Determine the (X, Y) coordinate at the center of the cell enclosing the given text.  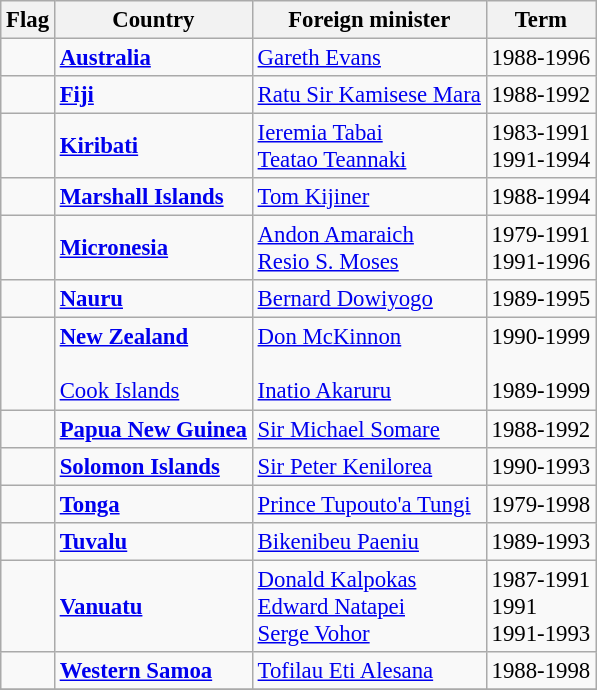
1987-199119911991-1993 (540, 606)
Papua New Guinea (153, 429)
Sir Michael Somare (369, 429)
Sir Peter Kenilorea (369, 466)
Bikenibeu Paeniu (369, 541)
1988-1996 (540, 58)
Fiji (153, 95)
New ZealandCook Islands (153, 364)
Tom Kijiner (369, 197)
Australia (153, 58)
Ratu Sir Kamisese Mara (369, 95)
1983-19911991-1994 (540, 146)
Solomon Islands (153, 466)
Term (540, 20)
Western Samoa (153, 671)
Don McKinnonInatio Akaruru (369, 364)
Donald KalpokasEdward NatapeiSerge Vohor (369, 606)
Micronesia (153, 248)
1988-1994 (540, 197)
Tonga (153, 504)
Gareth Evans (369, 58)
Marshall Islands (153, 197)
Tofilau Eti Alesana (369, 671)
1990-19991989-1999 (540, 364)
Tuvalu (153, 541)
Flag (28, 20)
Andon AmaraichResio S. Moses (369, 248)
Bernard Dowiyogo (369, 299)
1990-1993 (540, 466)
Country (153, 20)
Foreign minister (369, 20)
1979-1998 (540, 504)
Kiribati (153, 146)
Vanuatu (153, 606)
Ieremia TabaiTeatao Teannaki (369, 146)
1989-1993 (540, 541)
1979-19911991-1996 (540, 248)
Prince Tupouto'a Tungi (369, 504)
Nauru (153, 299)
1989-1995 (540, 299)
1988-1998 (540, 671)
